Output the (X, Y) coordinate of the center of the cell containing the given text.  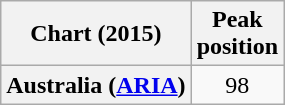
Chart (2015) (96, 34)
Australia (ARIA) (96, 85)
Peakposition (237, 34)
98 (237, 85)
